Locate the cell with the specified text and output its [x, y] center coordinate. 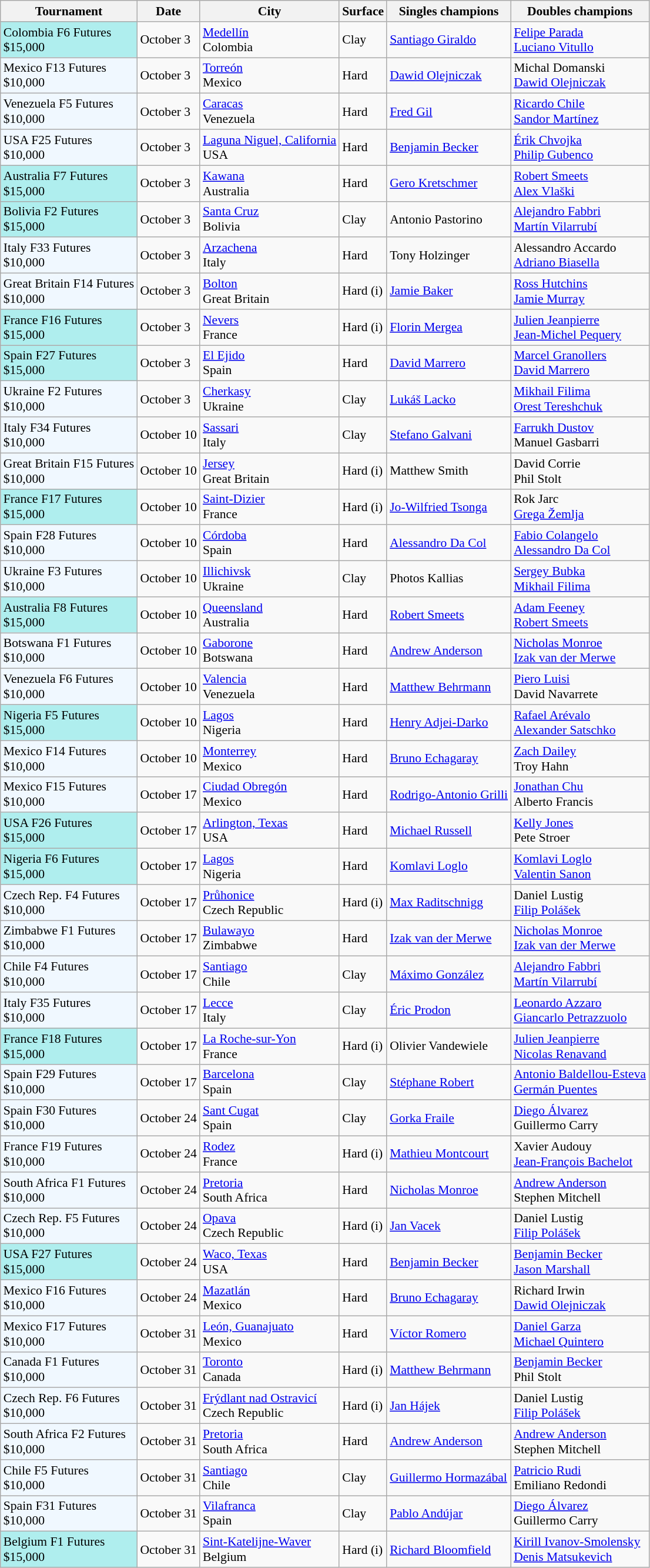
Farrukh Dustov Manuel Gasbarri [579, 435]
Alessandro Accardo Adriano Biasella [579, 255]
Komlavi Loglo Valentin Sanon [579, 867]
Stéphane Robert [449, 1082]
Guillermo Hormazábal [449, 1477]
Tournament [69, 11]
Belgium F1 Futures$15,000 [69, 1549]
Julien Jeanpierre Jean-Michel Pequery [579, 327]
Arlington, TexasUSA [269, 830]
David Corrie Phil Stolt [579, 471]
Kelly Jones Pete Stroer [579, 830]
Venezuela F5 Futures$10,000 [69, 112]
LecceItaly [269, 1010]
South Africa F2 Futures$10,000 [69, 1442]
NeversFrance [269, 327]
Chile F4 Futures$10,000 [69, 974]
Patricio Rudi Emiliano Redondi [579, 1477]
Mexico F16 Futures$10,000 [69, 1297]
Bolivia F2 Futures$15,000 [69, 219]
Éric Prodon [449, 1010]
Max Raditschnigg [449, 902]
Sant CugatSpain [269, 1119]
MedellínColombia [269, 40]
Czech Rep. F4 Futures$10,000 [69, 902]
Botswana F1 Futures$10,000 [69, 650]
Rafael Arévalo Alexander Satschko [579, 722]
Mathieu Montcourt [449, 1154]
MazatlánMexico [269, 1297]
BulawayoZimbabwe [269, 939]
Date [168, 11]
MonterreyMexico [269, 759]
Spain F29 Futures$10,000 [69, 1082]
CaracasVenezuela [269, 112]
Ricardo Chile Sandor Martínez [579, 112]
Marcel Granollers David Marrero [579, 363]
Rok Jarc Grega Žemlja [579, 507]
Spain F27 Futures$15,000 [69, 363]
Saint-DizierFrance [269, 507]
Santiago Giraldo [449, 40]
PrůhoniceCzech Republic [269, 902]
Venezuela F6 Futures$10,000 [69, 687]
TorontoCanada [269, 1369]
Érik Chvojka Philip Gubenco [579, 147]
RodezFrance [269, 1154]
Surface [363, 11]
Spain F31 Futures$10,000 [69, 1514]
León, GuanajuatoMexico [269, 1334]
Italy F35 Futures$10,000 [69, 1010]
Sint-Katelijne-WaverBelgium [269, 1549]
Ciudad ObregónMexico [269, 794]
Robert Smeets Alex Vlaški [579, 184]
Ukraine F3 Futures$10,000 [69, 579]
Laguna Niguel, CaliforniaUSA [269, 147]
Spain F30 Futures$10,000 [69, 1119]
JerseyGreat Britain [269, 471]
Pablo Andújar [449, 1514]
Jo-Wilfried Tsonga [449, 507]
Nicholas Monroe [449, 1190]
Zach Dailey Troy Hahn [579, 759]
France F18 Futures$15,000 [69, 1046]
Colombia F6 Futures$15,000 [69, 40]
Izak van der Merwe [449, 939]
Antonio Baldellou-Esteva Germán Puentes [579, 1082]
Spain F28 Futures$10,000 [69, 543]
Michal Domanski Dawid Olejniczak [579, 75]
VilafrancaSpain [269, 1514]
Doubles champions [579, 11]
Waco, TexasUSA [269, 1262]
Rodrigo-Antonio Grilli [449, 794]
Julien Jeanpierre Nicolas Renavand [579, 1046]
Stefano Galvani [449, 435]
Mexico F15 Futures$10,000 [69, 794]
KawanaAustralia [269, 184]
Australia F7 Futures$15,000 [69, 184]
Olivier Vandewiele [449, 1046]
TorreónMexico [269, 75]
Mexico F14 Futures$10,000 [69, 759]
Tony Holzinger [449, 255]
France F19 Futures$10,000 [69, 1154]
Jan Hájek [449, 1406]
Piero Luisi David Navarrete [579, 687]
Fabio Colangelo Alessandro Da Col [579, 543]
Máximo González [449, 974]
OpavaCzech Republic [269, 1226]
Sergey Bubka Mikhail Filima [579, 579]
GaboroneBotswana [269, 650]
La Roche-sur-YonFrance [269, 1046]
BoltonGreat Britain [269, 292]
Santa CruzBolivia [269, 219]
Komlavi Loglo [449, 867]
Gorka Fraile [449, 1119]
Michael Russell [449, 830]
CherkasyUkraine [269, 399]
Dawid Olejniczak [449, 75]
Robert Smeets [449, 615]
Great Britain F14 Futures$10,000 [69, 292]
Richard Irwin Dawid Olejniczak [579, 1297]
Nigeria F6 Futures$15,000 [69, 867]
Mikhail Filima Orest Tereshchuk [579, 399]
Antonio Pastorino [449, 219]
QueenslandAustralia [269, 615]
IllichivskUkraine [269, 579]
Gero Kretschmer [449, 184]
Kirill Ivanov-Smolensky Denis Matsukevich [579, 1549]
Felipe Parada Luciano Vitullo [579, 40]
Henry Adjei-Darko [449, 722]
Singles champions [449, 11]
Great Britain F15 Futures$10,000 [69, 471]
Xavier Audouy Jean-François Bachelot [579, 1154]
Czech Rep. F6 Futures$10,000 [69, 1406]
Daniel Garza Michael Quintero [579, 1334]
Mexico F17 Futures$10,000 [69, 1334]
Zimbabwe F1 Futures$10,000 [69, 939]
Florin Mergea [449, 327]
Frýdlant nad OstravicíCzech Republic [269, 1406]
SassariItaly [269, 435]
Leonardo Azzaro Giancarlo Petrazzuolo [579, 1010]
Matthew Smith [449, 471]
Photos Kallias [449, 579]
Italy F33 Futures$10,000 [69, 255]
Alessandro Da Col [449, 543]
Jan Vacek [449, 1226]
Fred Gil [449, 112]
City [269, 11]
BarcelonaSpain [269, 1082]
Benjamin Becker Phil Stolt [579, 1369]
France F17 Futures$15,000 [69, 507]
Nigeria F5 Futures$15,000 [69, 722]
Benjamin Becker Jason Marshall [579, 1262]
Mexico F13 Futures$10,000 [69, 75]
Canada F1 Futures$10,000 [69, 1369]
Australia F8 Futures$15,000 [69, 615]
France F16 Futures$15,000 [69, 327]
USA F25 Futures$10,000 [69, 147]
Jamie Baker [449, 292]
ValenciaVenezuela [269, 687]
USA F27 Futures$15,000 [69, 1262]
South Africa F1 Futures$10,000 [69, 1190]
Ross Hutchins Jamie Murray [579, 292]
Richard Bloomfield [449, 1549]
Ukraine F2 Futures$10,000 [69, 399]
David Marrero [449, 363]
Víctor Romero [449, 1334]
Italy F34 Futures$10,000 [69, 435]
CórdobaSpain [269, 543]
USA F26 Futures$15,000 [69, 830]
Jonathan Chu Alberto Francis [579, 794]
Chile F5 Futures$10,000 [69, 1477]
ArzachenaItaly [269, 255]
Lukáš Lacko [449, 399]
Adam Feeney Robert Smeets [579, 615]
El EjidoSpain [269, 363]
Czech Rep. F5 Futures$10,000 [69, 1226]
